Identify which cell holds the provided text, then report its [X, Y] central coordinate. 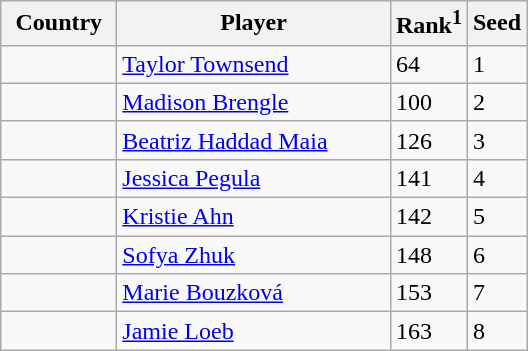
7 [496, 293]
2 [496, 102]
Beatriz Haddad Maia [254, 140]
Kristie Ahn [254, 217]
Madison Brengle [254, 102]
Player [254, 24]
8 [496, 331]
141 [428, 178]
126 [428, 140]
6 [496, 255]
1 [496, 64]
Country [59, 24]
Taylor Townsend [254, 64]
Jamie Loeb [254, 331]
100 [428, 102]
4 [496, 178]
163 [428, 331]
Jessica Pegula [254, 178]
Seed [496, 24]
153 [428, 293]
Rank1 [428, 24]
Marie Bouzková [254, 293]
Sofya Zhuk [254, 255]
3 [496, 140]
148 [428, 255]
142 [428, 217]
64 [428, 64]
5 [496, 217]
